Search for the cell housing the specified text and yield its [x, y] center coordinate. 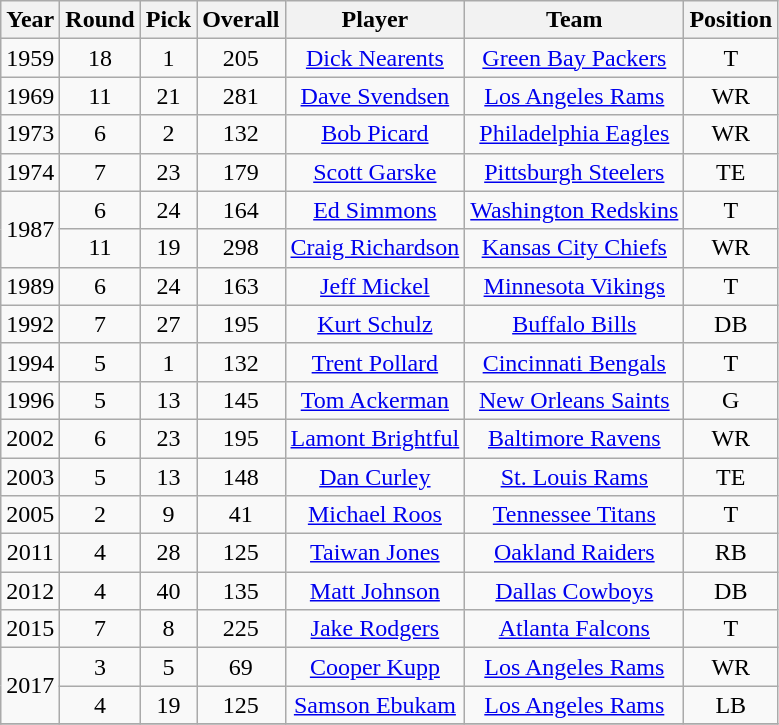
Round [100, 20]
Minnesota Vikings [574, 286]
2015 [30, 629]
Dick Nearents [375, 58]
Pittsburgh Steelers [574, 172]
Bob Picard [375, 134]
Buffalo Bills [574, 324]
Tom Ackerman [375, 400]
St. Louis Rams [574, 477]
28 [168, 553]
Craig Richardson [375, 248]
Dallas Cowboys [574, 591]
1969 [30, 96]
179 [241, 172]
2002 [30, 438]
Scott Garske [375, 172]
Team [574, 20]
RB [731, 553]
21 [168, 96]
135 [241, 591]
G [731, 400]
1987 [30, 229]
Taiwan Jones [375, 553]
Lamont Brightful [375, 438]
2011 [30, 553]
Pick [168, 20]
1992 [30, 324]
LB [731, 705]
New Orleans Saints [574, 400]
Trent Pollard [375, 362]
Kurt Schulz [375, 324]
18 [100, 58]
1996 [30, 400]
Cooper Kupp [375, 667]
2003 [30, 477]
1973 [30, 134]
Oakland Raiders [574, 553]
27 [168, 324]
Ed Simmons [375, 210]
Year [30, 20]
148 [241, 477]
Washington Redskins [574, 210]
69 [241, 667]
Baltimore Ravens [574, 438]
Green Bay Packers [574, 58]
Dan Curley [375, 477]
Kansas City Chiefs [574, 248]
2017 [30, 686]
225 [241, 629]
298 [241, 248]
163 [241, 286]
1959 [30, 58]
Tennessee Titans [574, 515]
1994 [30, 362]
Jake Rodgers [375, 629]
2012 [30, 591]
1989 [30, 286]
164 [241, 210]
Jeff Mickel [375, 286]
145 [241, 400]
Matt Johnson [375, 591]
Dave Svendsen [375, 96]
Position [731, 20]
Overall [241, 20]
2005 [30, 515]
Player [375, 20]
Samson Ebukam [375, 705]
281 [241, 96]
1974 [30, 172]
Cincinnati Bengals [574, 362]
Atlanta Falcons [574, 629]
3 [100, 667]
40 [168, 591]
9 [168, 515]
Michael Roos [375, 515]
205 [241, 58]
Philadelphia Eagles [574, 134]
8 [168, 629]
41 [241, 515]
